Return (x, y) of the center of cell containing provided text 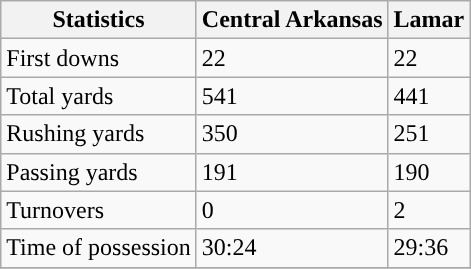
Rushing yards (99, 134)
541 (292, 96)
441 (429, 96)
Statistics (99, 20)
2 (429, 210)
0 (292, 210)
Turnovers (99, 210)
First downs (99, 58)
Passing yards (99, 172)
30:24 (292, 248)
191 (292, 172)
350 (292, 134)
251 (429, 134)
Time of possession (99, 248)
Central Arkansas (292, 20)
190 (429, 172)
Total yards (99, 96)
Lamar (429, 20)
29:36 (429, 248)
